Provide the (X, Y) coordinate of the cell's center where the given text is located.  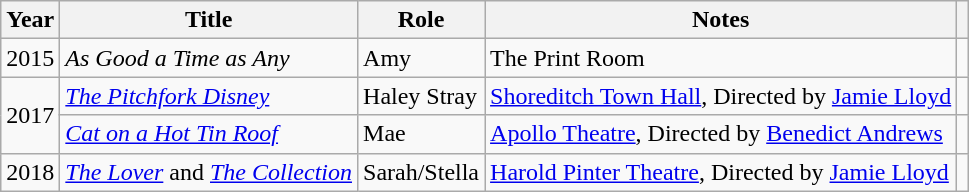
Shoreditch Town Hall, Directed by Jamie Lloyd (721, 96)
2017 (30, 115)
Role (422, 20)
As Good a Time as Any (209, 58)
2015 (30, 58)
Apollo Theatre, Directed by Benedict Andrews (721, 134)
Year (30, 20)
Harold Pinter Theatre, Directed by Jamie Lloyd (721, 172)
The Pitchfork Disney (209, 96)
Sarah/Stella (422, 172)
The Lover and The Collection (209, 172)
Title (209, 20)
The Print Room (721, 58)
Cat on a Hot Tin Roof (209, 134)
Haley Stray (422, 96)
2018 (30, 172)
Amy (422, 58)
Mae (422, 134)
Notes (721, 20)
